Pinpoint the cell where the given text exists, returning its [X, Y] midpoint coordinate. 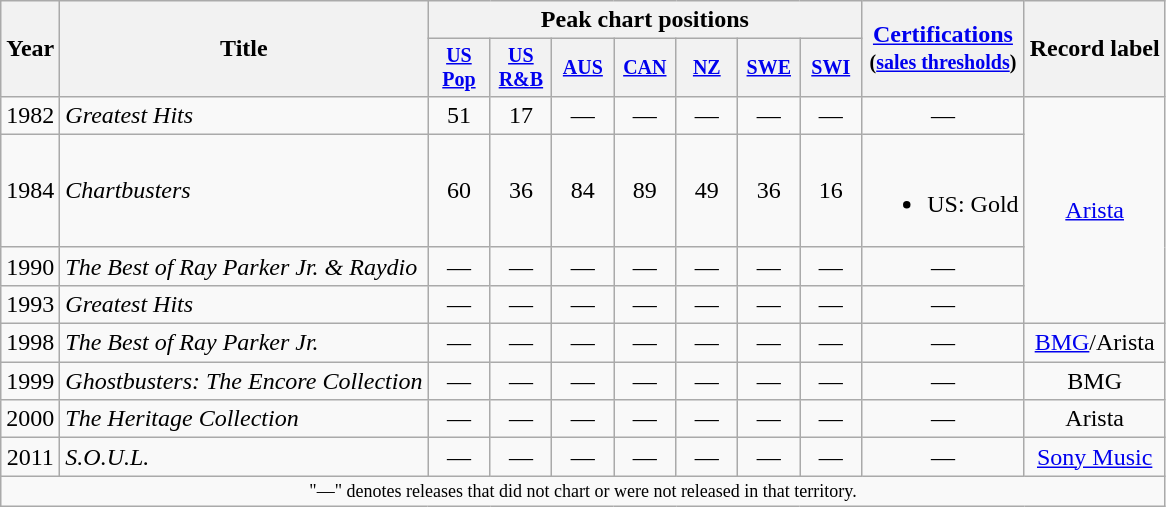
Peak chart positions [645, 20]
USR&B [521, 68]
US: Gold [943, 190]
US Pop [459, 68]
The Best of Ray Parker Jr. [244, 343]
Sony Music [1094, 457]
2000 [30, 419]
1990 [30, 266]
SWE [769, 68]
17 [521, 115]
16 [831, 190]
S.O.U.L. [244, 457]
1999 [30, 381]
Chartbusters [244, 190]
Title [244, 49]
1982 [30, 115]
SWI [831, 68]
The Best of Ray Parker Jr. & Raydio [244, 266]
"—" denotes releases that did not chart or were not released in that territory. [583, 492]
2011 [30, 457]
1998 [30, 343]
Certifications(sales thresholds) [943, 49]
84 [583, 190]
1984 [30, 190]
BMG [1094, 381]
Year [30, 49]
CAN [645, 68]
60 [459, 190]
49 [707, 190]
BMG/Arista [1094, 343]
1993 [30, 304]
89 [645, 190]
51 [459, 115]
NZ [707, 68]
AUS [583, 68]
Record label [1094, 49]
Ghostbusters: The Encore Collection [244, 381]
The Heritage Collection [244, 419]
